Determine the [X, Y] coordinate at the center of the cell enclosing the given text.  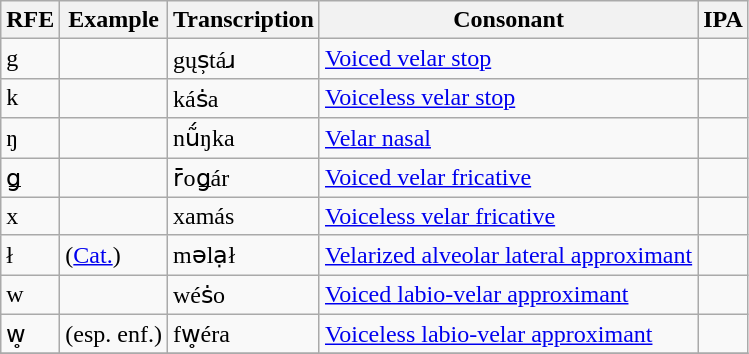
Transcription [244, 20]
(Cat.) [114, 255]
ł [30, 255]
Velar nasal [508, 138]
məlạł [244, 255]
gųs̹táɹ [244, 59]
Voiced velar stop [508, 59]
w̥ [30, 334]
ŋ [30, 138]
Voiced velar fricative [508, 178]
r̄oǥár [244, 178]
k [30, 98]
w [30, 295]
(esp. enf.) [114, 334]
Consonant [508, 20]
Example [114, 20]
Voiced labio-velar approximant [508, 295]
Voiceless velar stop [508, 98]
fw̥éra [244, 334]
nṹŋka [244, 138]
Voiceless labio-velar approximant [508, 334]
xamás [244, 216]
Velarized alveolar lateral approximant [508, 255]
Voiceless velar fricative [508, 216]
RFE [30, 20]
ǥ [30, 178]
wéṡo [244, 295]
x [30, 216]
IPA [724, 20]
g [30, 59]
káṡa [244, 98]
